Return the (x, y) coordinate for the center point of the cell that contains the specified text.  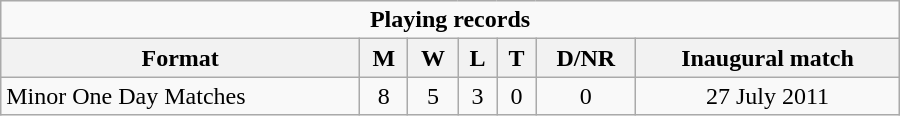
5 (433, 96)
Inaugural match (768, 58)
L (478, 58)
T (516, 58)
Minor One Day Matches (180, 96)
3 (478, 96)
Format (180, 58)
M (384, 58)
Playing records (450, 20)
D/NR (586, 58)
27 July 2011 (768, 96)
8 (384, 96)
W (433, 58)
